From the cell containing the given text, extract its center point as [x, y] coordinate. 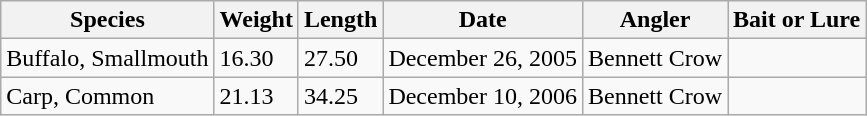
December 10, 2006 [483, 96]
Bait or Lure [797, 20]
Buffalo, Smallmouth [108, 58]
Length [340, 20]
Angler [656, 20]
27.50 [340, 58]
16.30 [256, 58]
34.25 [340, 96]
Species [108, 20]
Date [483, 20]
21.13 [256, 96]
December 26, 2005 [483, 58]
Carp, Common [108, 96]
Weight [256, 20]
